Locate the cell with the specified text and output its (X, Y) center coordinate. 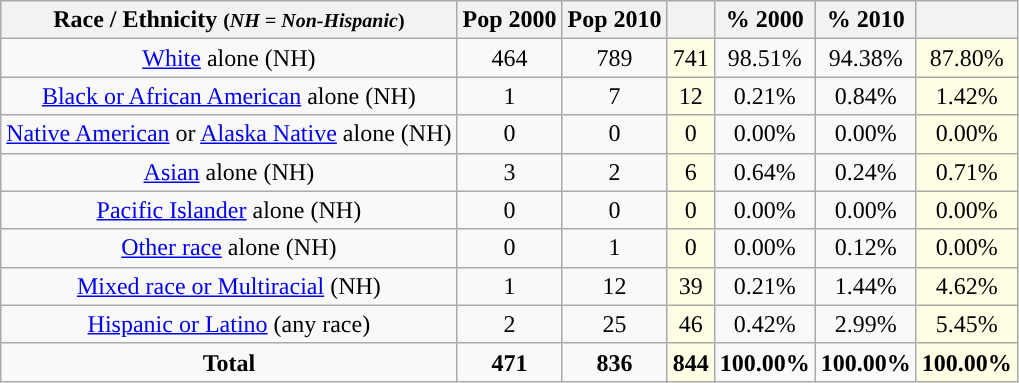
Other race alone (NH) (229, 248)
0.64% (764, 172)
0.42% (764, 324)
Pop 2000 (510, 20)
789 (614, 58)
Hispanic or Latino (any race) (229, 324)
87.80% (966, 58)
6 (690, 172)
0.24% (866, 172)
4.62% (966, 286)
94.38% (866, 58)
Pacific Islander alone (NH) (229, 210)
7 (614, 96)
3 (510, 172)
1.42% (966, 96)
0.71% (966, 172)
464 (510, 58)
0.84% (866, 96)
0.12% (866, 248)
471 (510, 362)
Mixed race or Multiracial (NH) (229, 286)
25 (614, 324)
White alone (NH) (229, 58)
836 (614, 362)
Black or African American alone (NH) (229, 96)
% 2010 (866, 20)
Pop 2010 (614, 20)
Asian alone (NH) (229, 172)
1.44% (866, 286)
741 (690, 58)
39 (690, 286)
2.99% (866, 324)
844 (690, 362)
5.45% (966, 324)
% 2000 (764, 20)
46 (690, 324)
Native American or Alaska Native alone (NH) (229, 134)
Total (229, 362)
Race / Ethnicity (NH = Non-Hispanic) (229, 20)
98.51% (764, 58)
